Extract the [x, y] coordinate from the center of the cell holding the provided text.  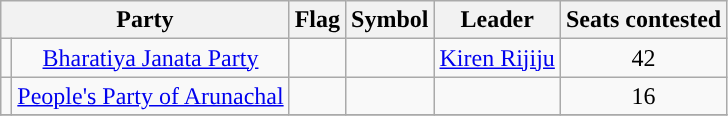
Symbol [390, 20]
Leader [497, 20]
People's Party of Arunachal [150, 96]
16 [643, 96]
Flag [317, 20]
42 [643, 58]
Bharatiya Janata Party [150, 58]
Kiren Rijiju [497, 58]
Seats contested [643, 20]
Party [145, 20]
